Extract the [x, y] coordinate from the center of the cell holding the provided text.  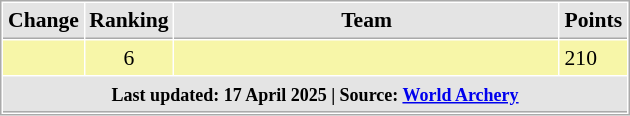
210 [594, 57]
Ranking [129, 21]
Change [44, 21]
6 [129, 57]
Points [594, 21]
Last updated: 17 April 2025 | Source: World Archery [316, 94]
Team [367, 21]
